Find where the given text appears and provide that cell's center as (x, y) coordinate. 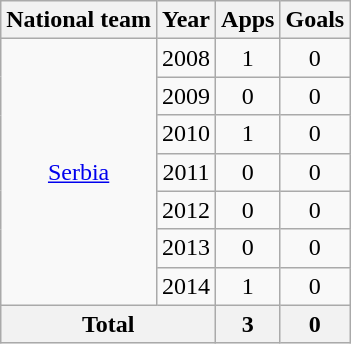
2011 (186, 172)
2012 (186, 210)
2010 (186, 134)
2008 (186, 58)
National team (79, 20)
2013 (186, 248)
3 (248, 324)
Total (108, 324)
2014 (186, 286)
Serbia (79, 172)
Apps (248, 20)
2009 (186, 96)
Goals (315, 20)
Year (186, 20)
